Capture the cell that displays the provided text and extract its [X, Y] central coordinate. 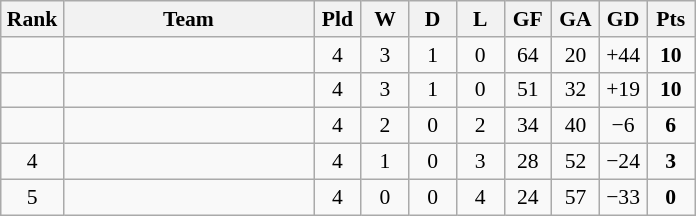
Pld [338, 19]
64 [528, 55]
W [385, 19]
+44 [623, 55]
Team [188, 19]
−6 [623, 126]
24 [528, 197]
6 [671, 126]
20 [576, 55]
5 [32, 197]
34 [528, 126]
−33 [623, 197]
40 [576, 126]
GD [623, 19]
L [480, 19]
D [433, 19]
−24 [623, 162]
32 [576, 90]
52 [576, 162]
28 [528, 162]
Pts [671, 19]
Rank [32, 19]
GF [528, 19]
+19 [623, 90]
57 [576, 197]
51 [528, 90]
GA [576, 19]
